Return [X, Y] of the center of cell containing provided text 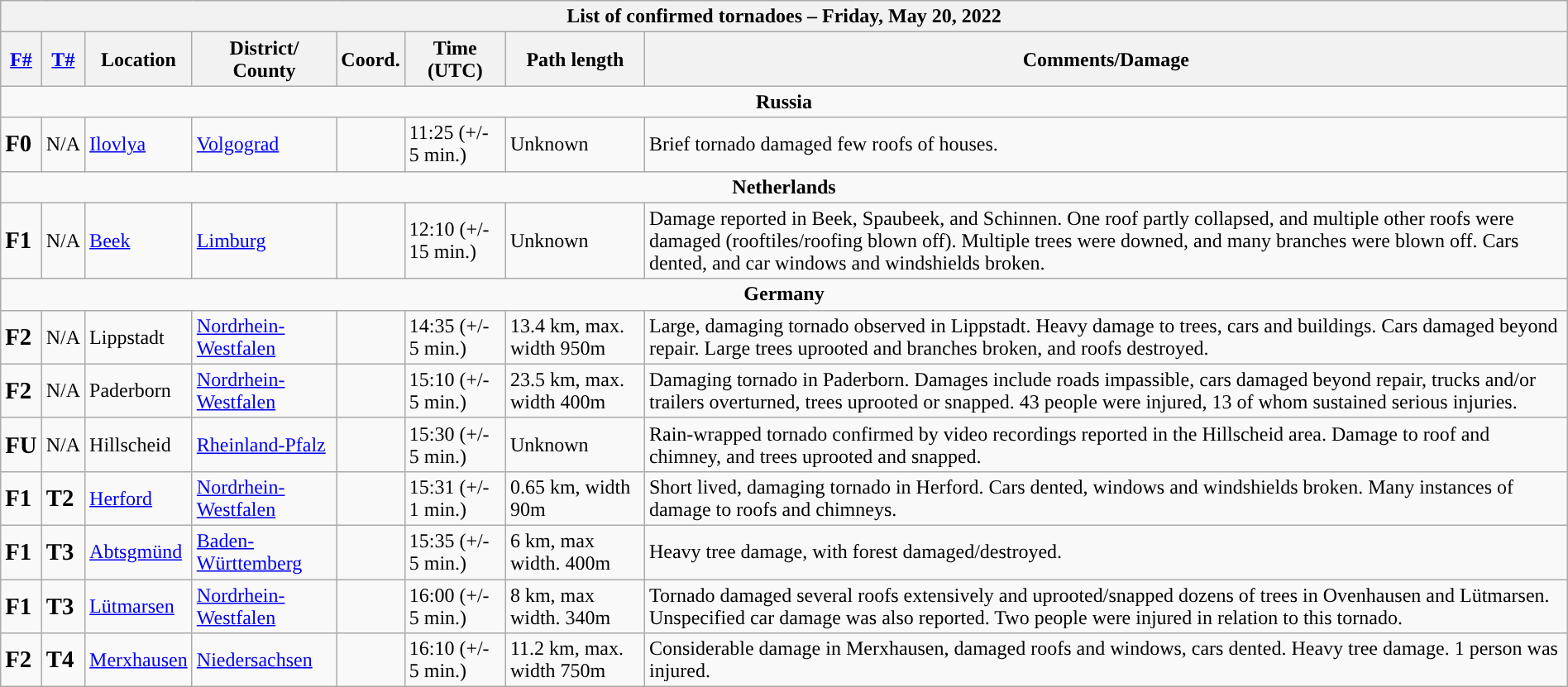
Volgograd [264, 144]
15:35 (+/- 5 min.) [455, 552]
F0 [22, 144]
Lippstadt [139, 337]
11:25 (+/- 5 min.) [455, 144]
Limburg [264, 241]
Brief tornado damaged few roofs of houses. [1106, 144]
Time (UTC) [455, 60]
8 km, max width. 340m [575, 605]
District/County [264, 60]
15:10 (+/- 5 min.) [455, 390]
Comments/Damage [1106, 60]
Beek [139, 241]
Niedersachsen [264, 660]
11.2 km, max. width 750m [575, 660]
23.5 km, max. width 400m [575, 390]
Hillscheid [139, 445]
15:31 (+/- 1 min.) [455, 498]
T2 [63, 498]
Paderborn [139, 390]
12:10 (+/- 15 min.) [455, 241]
FU [22, 445]
Lütmarsen [139, 605]
T# [63, 60]
Rain-wrapped tornado confirmed by video recordings reported in the Hillscheid area. Damage to roof and chimney, and trees uprooted and snapped. [1106, 445]
Merxhausen [139, 660]
Russia [784, 102]
Considerable damage in Merxhausen, damaged roofs and windows, cars dented. Heavy tree damage. 1 person was injured. [1106, 660]
T4 [63, 660]
Abtsgmünd [139, 552]
List of confirmed tornadoes – Friday, May 20, 2022 [784, 17]
14:35 (+/- 5 min.) [455, 337]
Rheinland-Pfalz [264, 445]
Coord. [370, 60]
Ilovlya [139, 144]
16:00 (+/- 5 min.) [455, 605]
Heavy tree damage, with forest damaged/destroyed. [1106, 552]
Germany [784, 294]
15:30 (+/- 5 min.) [455, 445]
Short lived, damaging tornado in Herford. Cars dented, windows and windshields broken. Many instances of damage to roofs and chimneys. [1106, 498]
13.4 km, max. width 950m [575, 337]
Location [139, 60]
6 km, max width. 400m [575, 552]
Baden-Württemberg [264, 552]
Herford [139, 498]
16:10 (+/- 5 min.) [455, 660]
Netherlands [784, 187]
Path length [575, 60]
F# [22, 60]
0.65 km, width 90m [575, 498]
